Capture the cell that displays the provided text and extract its (x, y) central coordinate. 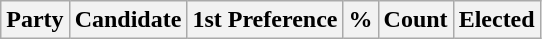
Elected (496, 20)
Party (35, 20)
Candidate (128, 20)
1st Preference (265, 20)
Count (416, 20)
% (360, 20)
